Detect which cell encompasses the target text, then output its [X, Y] center coordinate. 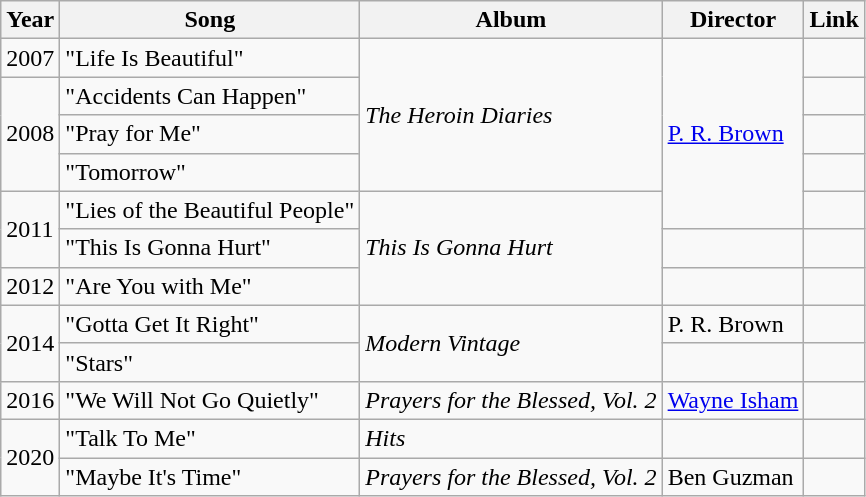
"Pray for Me" [210, 134]
Modern Vintage [511, 343]
"Life Is Beautiful" [210, 58]
2020 [30, 457]
Wayne Isham [733, 400]
"We Will Not Go Quietly" [210, 400]
This Is Gonna Hurt [511, 248]
"Gotta Get It Right" [210, 324]
"Stars" [210, 362]
2011 [30, 229]
2008 [30, 134]
2014 [30, 343]
2016 [30, 400]
"Are You with Me" [210, 286]
The Heroin Diaries [511, 115]
"Maybe It's Time" [210, 477]
Album [511, 20]
2007 [30, 58]
"Tomorrow" [210, 172]
"Lies of the Beautiful People" [210, 210]
Hits [511, 438]
"Talk To Me" [210, 438]
Year [30, 20]
2012 [30, 286]
Song [210, 20]
"Accidents Can Happen" [210, 96]
"This Is Gonna Hurt" [210, 248]
Director [733, 20]
Ben Guzman [733, 477]
Link [834, 20]
